Capture the cell that displays the provided text and extract its [X, Y] central coordinate. 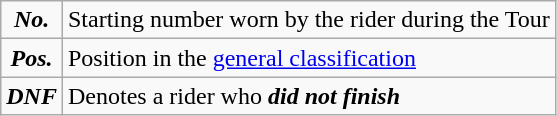
Denotes a rider who did not finish [308, 96]
Starting number worn by the rider during the Tour [308, 20]
Position in the general classification [308, 58]
No. [32, 20]
DNF [32, 96]
Pos. [32, 58]
